Provide the [x, y] coordinate of the cell's center where the given text is located.  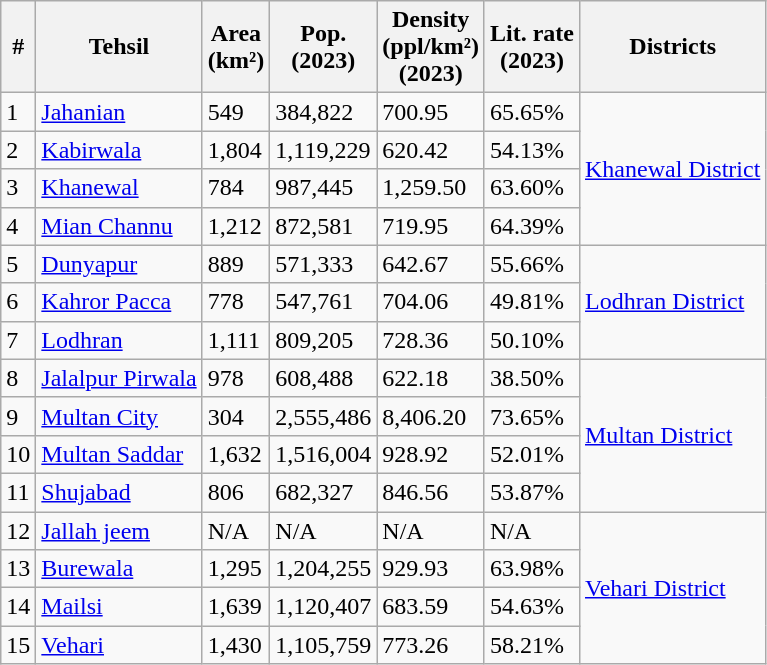
1,639 [236, 607]
Mailsi [119, 607]
65.65% [532, 112]
49.81% [532, 302]
1,120,407 [324, 607]
Multan City [119, 416]
55.66% [532, 264]
778 [236, 302]
6 [18, 302]
Khanewal [119, 188]
1,212 [236, 226]
728.36 [431, 340]
7 [18, 340]
11 [18, 492]
Lit. rate(2023) [532, 47]
8 [18, 378]
Kahror Pacca [119, 302]
1,804 [236, 150]
8,406.20 [431, 416]
929.93 [431, 569]
1,430 [236, 645]
Jallah jeem [119, 531]
2 [18, 150]
806 [236, 492]
608,488 [324, 378]
Density(ppl/km²)(2023) [431, 47]
809,205 [324, 340]
63.60% [532, 188]
682,327 [324, 492]
872,581 [324, 226]
5 [18, 264]
1,105,759 [324, 645]
549 [236, 112]
1,119,229 [324, 150]
978 [236, 378]
704.06 [431, 302]
1,516,004 [324, 454]
38.50% [532, 378]
620.42 [431, 150]
Kabirwala [119, 150]
Lodhran District [672, 302]
Khanewal District [672, 169]
846.56 [431, 492]
1,295 [236, 569]
12 [18, 531]
58.21% [532, 645]
50.10% [532, 340]
10 [18, 454]
987,445 [324, 188]
64.39% [532, 226]
622.18 [431, 378]
2,555,486 [324, 416]
3 [18, 188]
304 [236, 416]
Vehari [119, 645]
Vehari District [672, 588]
784 [236, 188]
Lodhran [119, 340]
642.67 [431, 264]
1,632 [236, 454]
Districts [672, 47]
# [18, 47]
928.92 [431, 454]
1,111 [236, 340]
Multan Saddar [119, 454]
Tehsil [119, 47]
63.98% [532, 569]
54.63% [532, 607]
700.95 [431, 112]
4 [18, 226]
73.65% [532, 416]
Jahanian [119, 112]
Dunyapur [119, 264]
683.59 [431, 607]
719.95 [431, 226]
54.13% [532, 150]
571,333 [324, 264]
53.87% [532, 492]
9 [18, 416]
Multan District [672, 435]
Burewala [119, 569]
Mian Channu [119, 226]
Area(km²) [236, 47]
14 [18, 607]
547,761 [324, 302]
773.26 [431, 645]
384,822 [324, 112]
1,259.50 [431, 188]
Jalalpur Pirwala [119, 378]
15 [18, 645]
1 [18, 112]
1,204,255 [324, 569]
889 [236, 264]
Pop.(2023) [324, 47]
Shujabad [119, 492]
13 [18, 569]
52.01% [532, 454]
